Find where the given text appears and provide that cell's center as [x, y] coordinate. 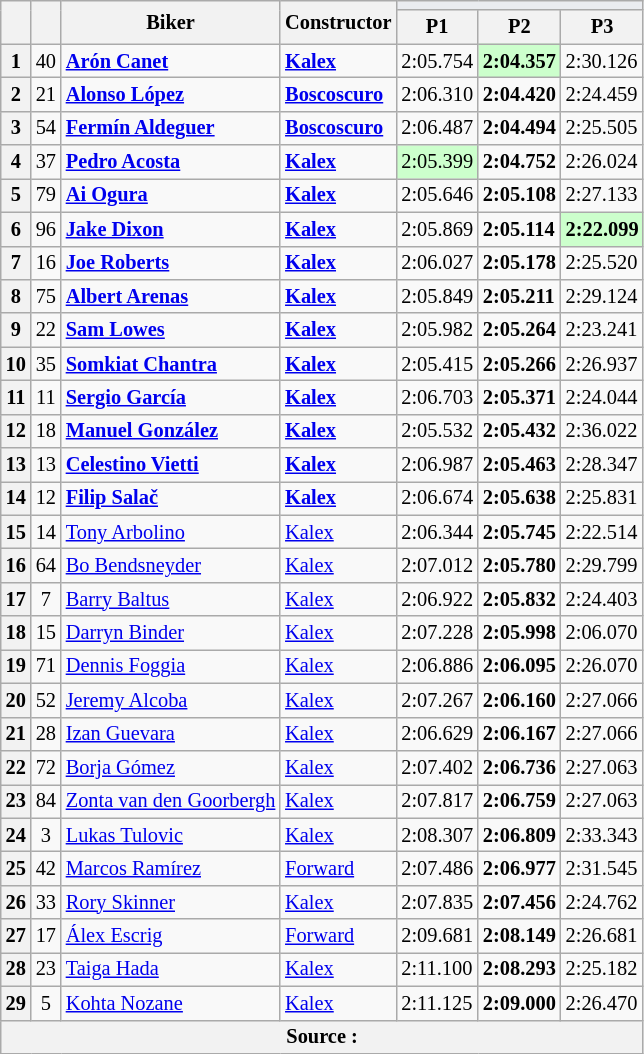
2:05.982 [437, 330]
52 [46, 700]
2:04.494 [520, 128]
2:31.545 [602, 868]
Jeremy Alcoba [170, 700]
27 [16, 936]
Barry Baltus [170, 599]
Fermín Aldeguer [170, 128]
Borja Gómez [170, 767]
Bo Bendsneyder [170, 565]
Sam Lowes [170, 330]
2:25.520 [602, 263]
Darryn Binder [170, 633]
2:08.293 [520, 969]
2:07.228 [437, 633]
Somkiat Chantra [170, 364]
2:06.310 [437, 94]
Filip Salač [170, 498]
2:07.267 [437, 700]
2:06.095 [520, 666]
2 [16, 94]
2:04.752 [520, 162]
Kohta Nozane [170, 1003]
2:07.456 [520, 902]
2:36.022 [602, 431]
2:06.886 [437, 666]
2:05.371 [520, 397]
Biker [170, 22]
2:22.099 [602, 229]
25 [16, 868]
2:06.160 [520, 700]
2:07.835 [437, 902]
35 [46, 364]
2:07.817 [437, 801]
Albert Arenas [170, 296]
72 [46, 767]
2:11.100 [437, 969]
2:25.505 [602, 128]
75 [46, 296]
29 [16, 1003]
26 [16, 902]
2:08.149 [520, 936]
2:26.681 [602, 936]
8 [16, 296]
2:06.487 [437, 128]
2:33.343 [602, 835]
2:23.241 [602, 330]
40 [46, 61]
Álex Escrig [170, 936]
2:05.869 [437, 229]
2:05.532 [437, 431]
2:28.347 [602, 465]
96 [46, 229]
2:06.674 [437, 498]
Jake Dixon [170, 229]
P1 [437, 27]
2:07.012 [437, 565]
2:26.937 [602, 364]
2:05.463 [520, 465]
Source : [322, 1037]
2:07.402 [437, 767]
2:06.736 [520, 767]
2:09.681 [437, 936]
Zonta van den Goorbergh [170, 801]
2:05.108 [520, 195]
2:26.024 [602, 162]
2:24.459 [602, 94]
2:06.987 [437, 465]
Arón Canet [170, 61]
2:05.399 [437, 162]
2:25.831 [602, 498]
Ai Ogura [170, 195]
37 [46, 162]
2:04.420 [520, 94]
2:05.638 [520, 498]
Lukas Tulovic [170, 835]
2:05.266 [520, 364]
2:26.070 [602, 666]
Sergio García [170, 397]
2:05.832 [520, 599]
Pedro Acosta [170, 162]
Tony Arbolino [170, 532]
2:06.027 [437, 263]
33 [46, 902]
2:06.922 [437, 599]
71 [46, 666]
P2 [520, 27]
2:05.646 [437, 195]
2:24.762 [602, 902]
2:05.415 [437, 364]
2:25.182 [602, 969]
54 [46, 128]
2:06.809 [520, 835]
2:05.264 [520, 330]
20 [16, 700]
4 [16, 162]
2:05.849 [437, 296]
2:29.124 [602, 296]
2:09.000 [520, 1003]
2:06.703 [437, 397]
2:04.357 [520, 61]
Alonso López [170, 94]
1 [16, 61]
2:06.629 [437, 734]
9 [16, 330]
2:06.167 [520, 734]
Manuel González [170, 431]
2:24.044 [602, 397]
2:05.754 [437, 61]
2:24.403 [602, 599]
P3 [602, 27]
2:08.307 [437, 835]
Rory Skinner [170, 902]
Dennis Foggia [170, 666]
2:05.432 [520, 431]
2:06.070 [602, 633]
2:05.211 [520, 296]
2:07.486 [437, 868]
10 [16, 364]
2:06.759 [520, 801]
2:05.745 [520, 532]
2:26.470 [602, 1003]
2:05.114 [520, 229]
2:05.178 [520, 263]
42 [46, 868]
2:22.514 [602, 532]
2:05.998 [520, 633]
2:29.799 [602, 565]
Joe Roberts [170, 263]
Taiga Hada [170, 969]
Marcos Ramírez [170, 868]
2:06.344 [437, 532]
79 [46, 195]
Celestino Vietti [170, 465]
84 [46, 801]
Constructor [338, 22]
19 [16, 666]
6 [16, 229]
2:11.125 [437, 1003]
2:27.133 [602, 195]
2:30.126 [602, 61]
Izan Guevara [170, 734]
2:05.780 [520, 565]
24 [16, 835]
64 [46, 565]
2:06.977 [520, 868]
